Extract the (x, y) coordinate from the center of the cell holding the provided text.  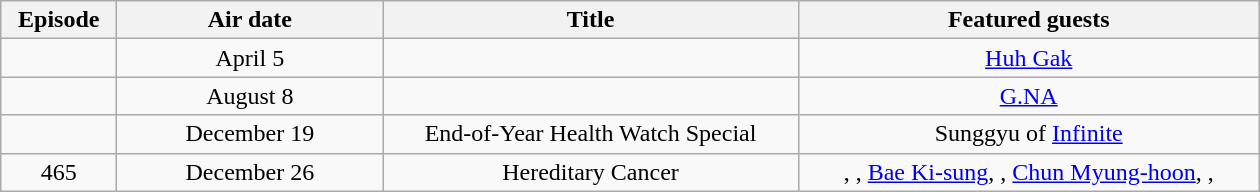
465 (59, 172)
December 26 (250, 172)
, , Bae Ki-sung, , Chun Myung-hoon, , (1028, 172)
August 8 (250, 96)
Air date (250, 20)
End-of-Year Health Watch Special (590, 134)
April 5 (250, 58)
December 19 (250, 134)
Huh Gak (1028, 58)
Title (590, 20)
Featured guests (1028, 20)
G.NA (1028, 96)
Hereditary Cancer (590, 172)
Episode (59, 20)
Sunggyu of Infinite (1028, 134)
